Capture the cell that displays the provided text and extract its (x, y) central coordinate. 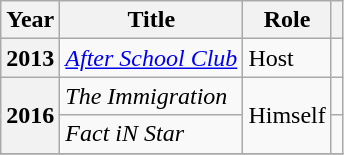
The Immigration (152, 96)
Himself (287, 115)
Host (287, 58)
After School Club (152, 58)
Role (287, 20)
Year (30, 20)
Fact iN Star (152, 134)
2013 (30, 58)
2016 (30, 115)
Title (152, 20)
